Capture the cell that displays the provided text and extract its [x, y] central coordinate. 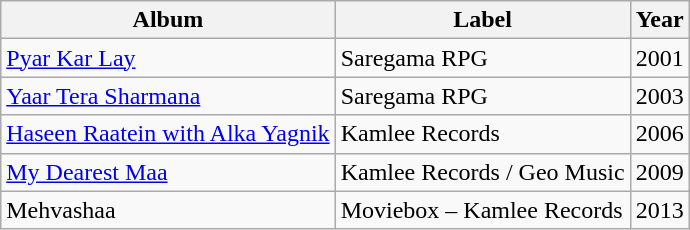
Moviebox – Kamlee Records [482, 210]
Kamlee Records [482, 134]
2001 [660, 58]
Haseen Raatein with Alka Yagnik [168, 134]
Label [482, 20]
Kamlee Records / Geo Music [482, 172]
My Dearest Maa [168, 172]
2003 [660, 96]
Mehvashaa [168, 210]
2013 [660, 210]
Album [168, 20]
Pyar Kar Lay [168, 58]
Yaar Tera Sharmana [168, 96]
2009 [660, 172]
Year [660, 20]
2006 [660, 134]
